Scan for the cell matching the given text and deliver its (x, y) coordinate at center. 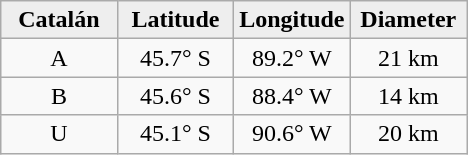
88.4° W (292, 96)
45.1° S (175, 134)
20 km (408, 134)
Catalán (59, 20)
14 km (408, 96)
45.7° S (175, 58)
B (59, 96)
21 km (408, 58)
Latitude (175, 20)
45.6° S (175, 96)
U (59, 134)
89.2° W (292, 58)
Longitude (292, 20)
Diameter (408, 20)
90.6° W (292, 134)
A (59, 58)
